Detect which cell encompasses the target text, then output its [X, Y] center coordinate. 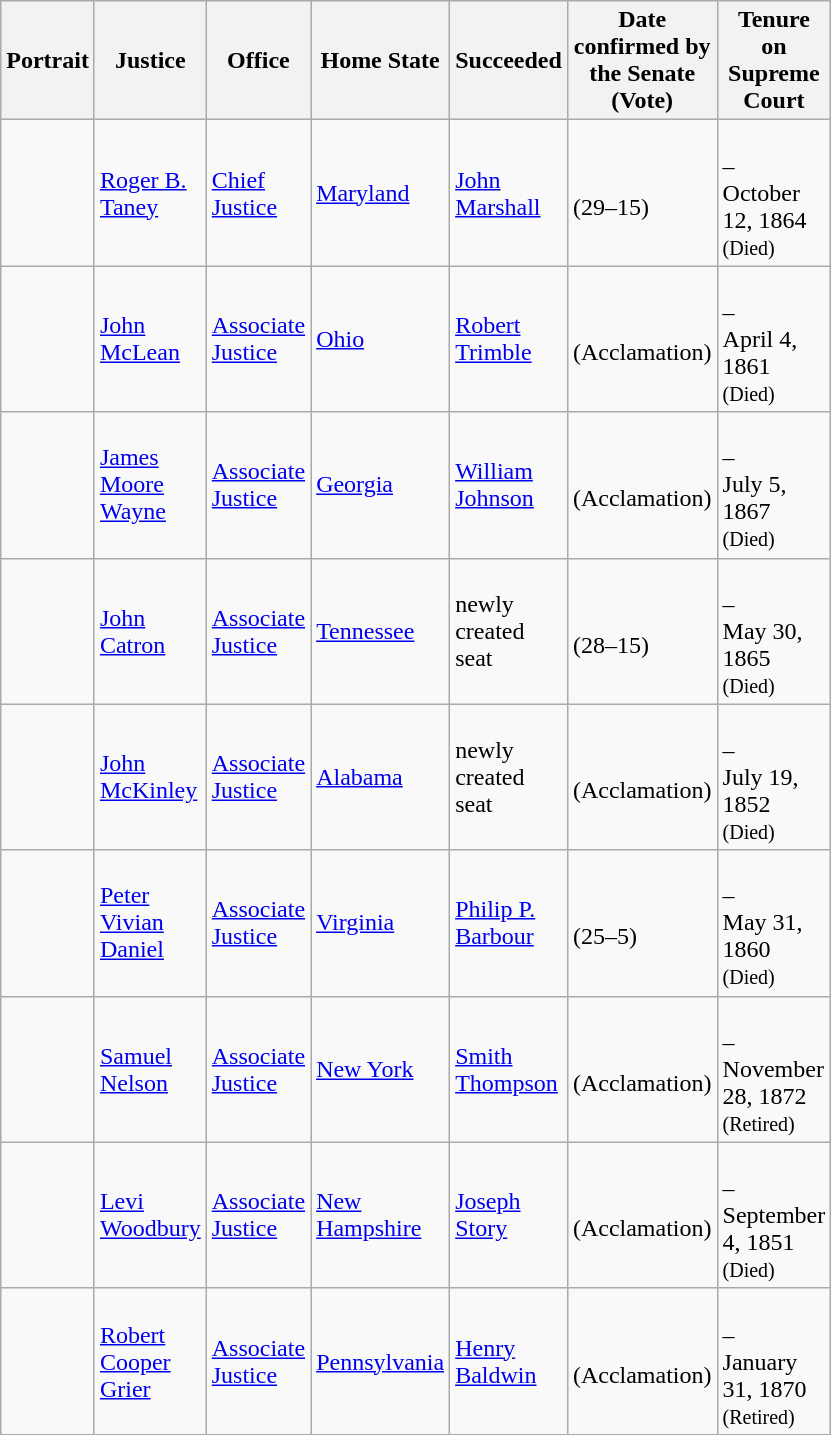
Ohio [380, 339]
Robert Trimble [509, 339]
–September 4, 1851(Died) [774, 1215]
–May 30, 1865(Died) [774, 631]
–July 19, 1852(Died) [774, 777]
John Catron [150, 631]
Joseph Story [509, 1215]
Pennsylvania [380, 1361]
Tenure on Supreme Court [774, 60]
Chief Justice [258, 193]
Home State [380, 60]
Peter Vivian Daniel [150, 923]
(28–15) [642, 631]
(29–15) [642, 193]
Georgia [380, 485]
John McLean [150, 339]
–November 28, 1872(Retired) [774, 1069]
Henry Baldwin [509, 1361]
Maryland [380, 193]
James Moore Wayne [150, 485]
–May 31, 1860(Died) [774, 923]
Office [258, 60]
New Hampshire [380, 1215]
Levi Woodbury [150, 1215]
John Marshall [509, 193]
–October 12, 1864(Died) [774, 193]
Date confirmed by the Senate(Vote) [642, 60]
–July 5, 1867(Died) [774, 485]
Tennessee [380, 631]
Smith Thompson [509, 1069]
(25–5) [642, 923]
Philip P. Barbour [509, 923]
Alabama [380, 777]
–April 4, 1861(Died) [774, 339]
Robert Cooper Grier [150, 1361]
John McKinley [150, 777]
Virginia [380, 923]
William Johnson [509, 485]
–January 31, 1870(Retired) [774, 1361]
Samuel Nelson [150, 1069]
Succeeded [509, 60]
Portrait [48, 60]
New York [380, 1069]
Roger B. Taney [150, 193]
Justice [150, 60]
